Detect which cell encompasses the target text, then output its [X, Y] center coordinate. 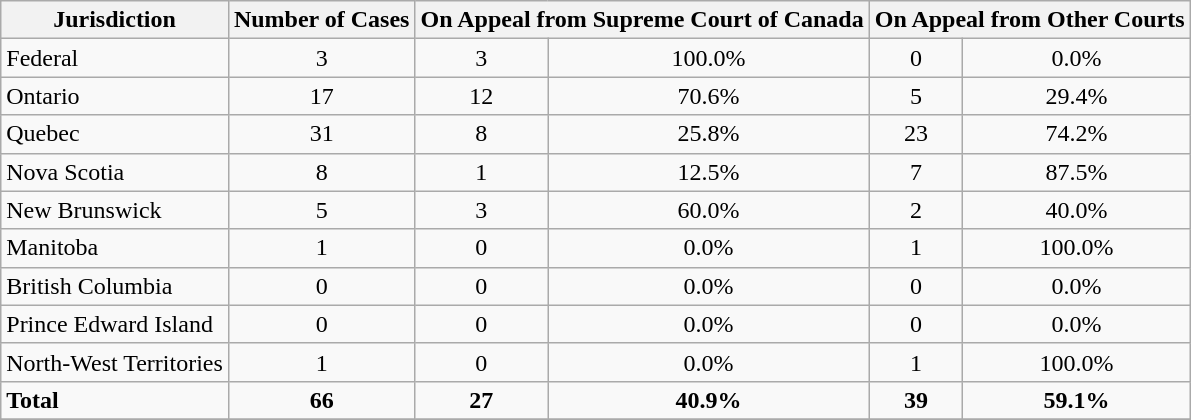
7 [916, 172]
70.6% [709, 96]
40.0% [1076, 210]
2 [916, 210]
Nova Scotia [115, 172]
Ontario [115, 96]
Prince Edward Island [115, 324]
Manitoba [115, 248]
Quebec [115, 134]
31 [322, 134]
25.8% [709, 134]
66 [322, 400]
60.0% [709, 210]
British Columbia [115, 286]
39 [916, 400]
74.2% [1076, 134]
Federal [115, 58]
87.5% [1076, 172]
On Appeal from Supreme Court of Canada [642, 20]
59.1% [1076, 400]
29.4% [1076, 96]
12.5% [709, 172]
23 [916, 134]
North-West Territories [115, 362]
On Appeal from Other Courts [1030, 20]
New Brunswick [115, 210]
12 [482, 96]
40.9% [709, 400]
Total [115, 400]
Jurisdiction [115, 20]
Number of Cases [322, 20]
17 [322, 96]
27 [482, 400]
